Search for the cell housing the specified text and yield its (X, Y) center coordinate. 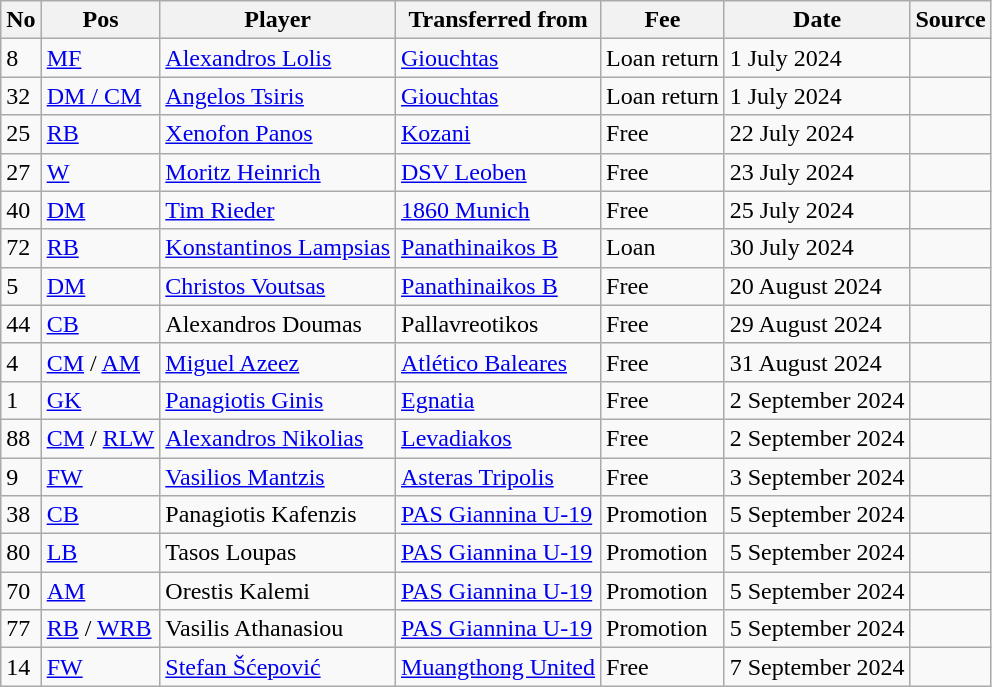
RB / WRB (100, 629)
31 August 2024 (817, 362)
Orestis Kalemi (278, 591)
25 July 2024 (817, 210)
MF (100, 58)
Muangthong United (498, 667)
DSV Leoben (498, 172)
22 July 2024 (817, 134)
1 (21, 400)
Miguel Azeez (278, 362)
20 August 2024 (817, 286)
32 (21, 96)
No (21, 20)
Panagiotis Kafenzis (278, 515)
70 (21, 591)
Xenofon Panos (278, 134)
27 (21, 172)
W (100, 172)
Alexandros Lolis (278, 58)
LB (100, 553)
Vasilios Mantzis (278, 477)
AM (100, 591)
Konstantinos Lampsias (278, 248)
Christos Voutsas (278, 286)
Stefan Šćepović (278, 667)
Kozani (498, 134)
7 September 2024 (817, 667)
Vasilis Athanasiou (278, 629)
40 (21, 210)
Panagiotis Ginis (278, 400)
1860 Munich (498, 210)
14 (21, 667)
30 July 2024 (817, 248)
77 (21, 629)
88 (21, 438)
8 (21, 58)
23 July 2024 (817, 172)
Player (278, 20)
Source (950, 20)
Angelos Tsiris (278, 96)
Levadiakos (498, 438)
9 (21, 477)
Pos (100, 20)
Tasos Loupas (278, 553)
Egnatia (498, 400)
Transferred from (498, 20)
38 (21, 515)
Alexandros Doumas (278, 324)
GK (100, 400)
80 (21, 553)
3 September 2024 (817, 477)
29 August 2024 (817, 324)
5 (21, 286)
25 (21, 134)
Loan (663, 248)
72 (21, 248)
Fee (663, 20)
Alexandros Nikolias (278, 438)
Pallavreotikos (498, 324)
CM / RLW (100, 438)
Asteras Tripolis (498, 477)
Tim Rieder (278, 210)
44 (21, 324)
Atlético Baleares (498, 362)
Moritz Heinrich (278, 172)
Date (817, 20)
CM / AM (100, 362)
DM / CM (100, 96)
4 (21, 362)
